Output the [x, y] coordinate of the center of the cell containing the given text.  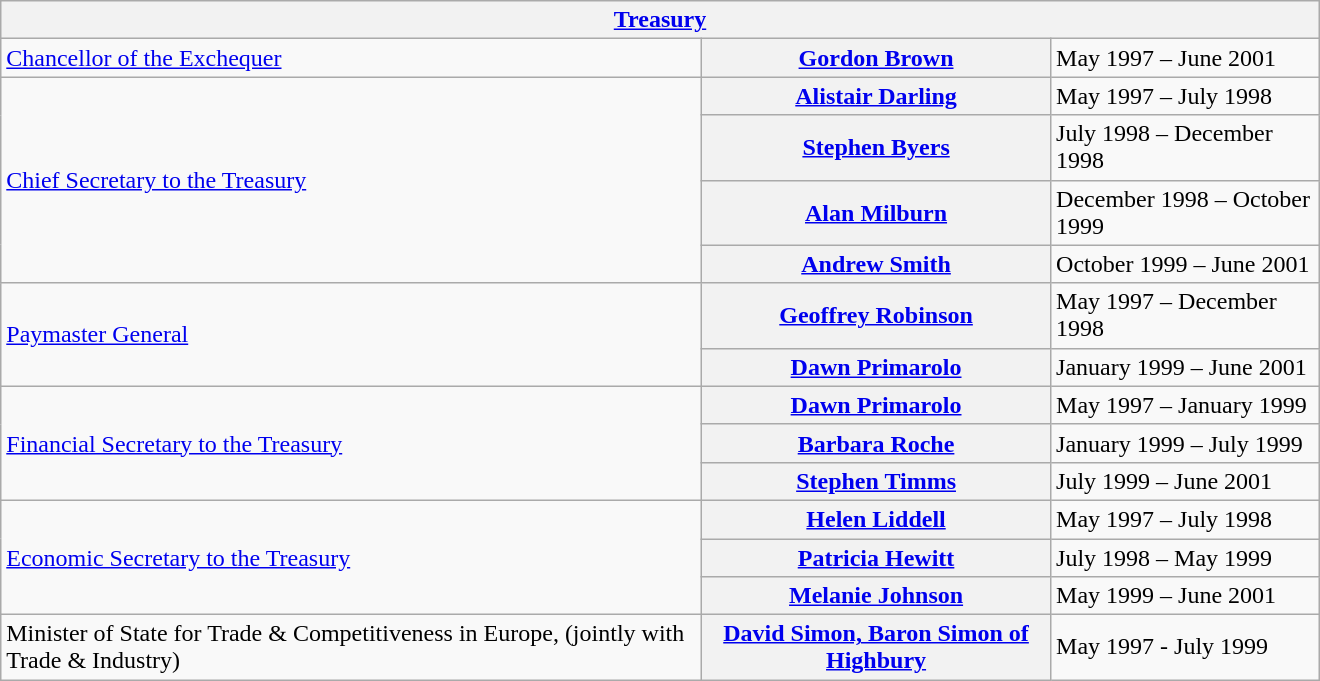
Minister of State for Trade & Competitiveness in Europe, (jointly with Trade & Industry) [352, 648]
Stephen Timms [876, 481]
Geoffrey Robinson [876, 316]
David Simon, Baron Simon of Highbury [876, 648]
Chief Secretary to the Treasury [352, 180]
Gordon Brown [876, 58]
Alistair Darling [876, 96]
Paymaster General [352, 334]
July 1998 – May 1999 [1186, 557]
May 1997 – January 1999 [1186, 405]
December 1998 – October 1999 [1186, 212]
October 1999 – June 2001 [1186, 264]
Barbara Roche [876, 443]
May 1997 - July 1999 [1186, 648]
Andrew Smith [876, 264]
Patricia Hewitt [876, 557]
Stephen Byers [876, 148]
January 1999 – June 2001 [1186, 367]
May 1997 – December 1998 [1186, 316]
Treasury [660, 20]
January 1999 – July 1999 [1186, 443]
Chancellor of the Exchequer [352, 58]
July 1998 – December 1998 [1186, 148]
Financial Secretary to the Treasury [352, 443]
Economic Secretary to the Treasury [352, 557]
Alan Milburn [876, 212]
May 1997 – June 2001 [1186, 58]
Melanie Johnson [876, 596]
July 1999 – June 2001 [1186, 481]
Helen Liddell [876, 519]
May 1999 – June 2001 [1186, 596]
